Capture the cell that displays the provided text and extract its [X, Y] central coordinate. 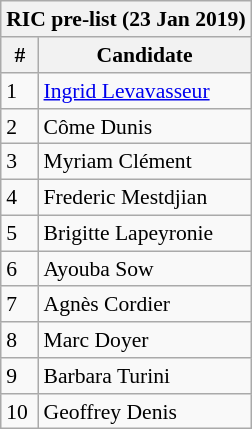
10 [20, 411]
Ingrid Levavasseur [145, 91]
Barbara Turini [145, 376]
4 [20, 197]
Geoffrey Denis [145, 411]
8 [20, 340]
9 [20, 376]
5 [20, 233]
3 [20, 162]
Côme Dunis [145, 126]
Marc Doyer [145, 340]
2 [20, 126]
Myriam Clément [145, 162]
Brigitte Lapeyronie [145, 233]
7 [20, 304]
RIC pre-list (23 Jan 2019) [126, 19]
# [20, 55]
Candidate [145, 55]
1 [20, 91]
Ayouba Sow [145, 269]
Agnès Cordier [145, 304]
6 [20, 269]
Frederic Mestdjian [145, 197]
